Pinpoint the cell where the given text exists, returning its (x, y) midpoint coordinate. 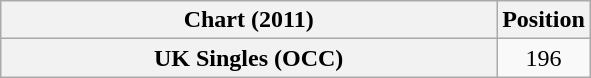
Position (544, 20)
Chart (2011) (249, 20)
196 (544, 58)
UK Singles (OCC) (249, 58)
